Return (x, y) of the center of cell containing provided text 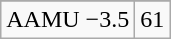
AAMU −3.5 (68, 20)
61 (152, 20)
